Provide the (x, y) coordinate of the cell's center where the given text is located.  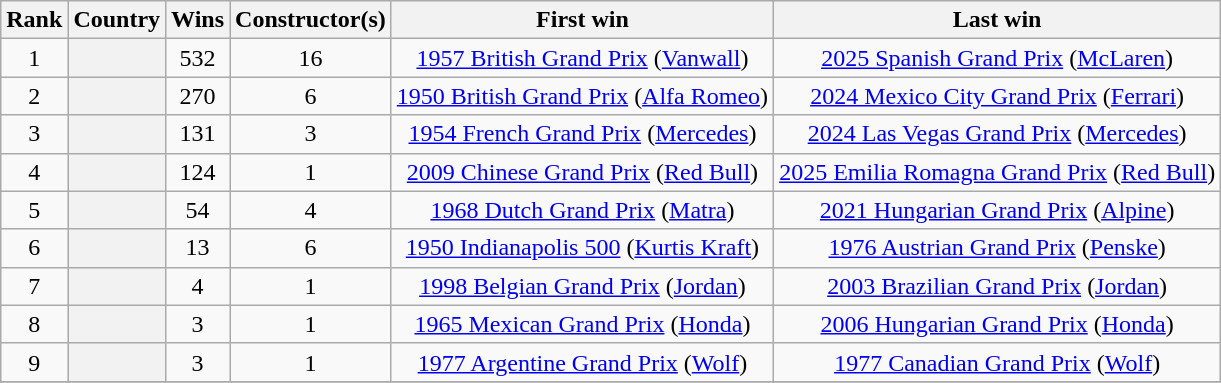
13 (198, 248)
1976 Austrian Grand Prix (Penske) (998, 248)
1957 British Grand Prix (Vanwall) (582, 58)
270 (198, 96)
7 (34, 286)
Wins (198, 20)
2003 Brazilian Grand Prix (Jordan) (998, 286)
1977 Canadian Grand Prix (Wolf) (998, 362)
2024 Mexico City Grand Prix (Ferrari) (998, 96)
2025 Spanish Grand Prix (McLaren) (998, 58)
1950 British Grand Prix (Alfa Romeo) (582, 96)
1954 French Grand Prix (Mercedes) (582, 134)
2025 Emilia Romagna Grand Prix (Red Bull) (998, 172)
5 (34, 210)
1950 Indianapolis 500 (Kurtis Kraft) (582, 248)
16 (311, 58)
9 (34, 362)
2024 Las Vegas Grand Prix (Mercedes) (998, 134)
8 (34, 324)
2 (34, 96)
54 (198, 210)
Rank (34, 20)
2009 Chinese Grand Prix (Red Bull) (582, 172)
1965 Mexican Grand Prix (Honda) (582, 324)
Constructor(s) (311, 20)
Country (117, 20)
2006 Hungarian Grand Prix (Honda) (998, 324)
532 (198, 58)
131 (198, 134)
Last win (998, 20)
2021 Hungarian Grand Prix (Alpine) (998, 210)
124 (198, 172)
1968 Dutch Grand Prix (Matra) (582, 210)
1998 Belgian Grand Prix (Jordan) (582, 286)
1977 Argentine Grand Prix (Wolf) (582, 362)
First win (582, 20)
